Return (x, y) of the center of cell containing provided text 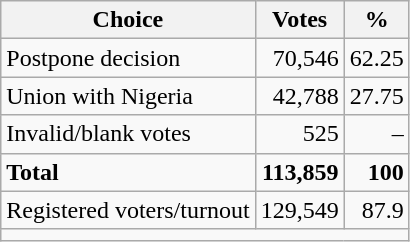
– (376, 134)
27.75 (376, 96)
Union with Nigeria (128, 96)
113,859 (300, 172)
525 (300, 134)
87.9 (376, 210)
42,788 (300, 96)
100 (376, 172)
% (376, 20)
129,549 (300, 210)
70,546 (300, 58)
Registered voters/turnout (128, 210)
Votes (300, 20)
Postpone decision (128, 58)
Invalid/blank votes (128, 134)
62.25 (376, 58)
Choice (128, 20)
Total (128, 172)
